Return (x, y) of the center of cell containing provided text 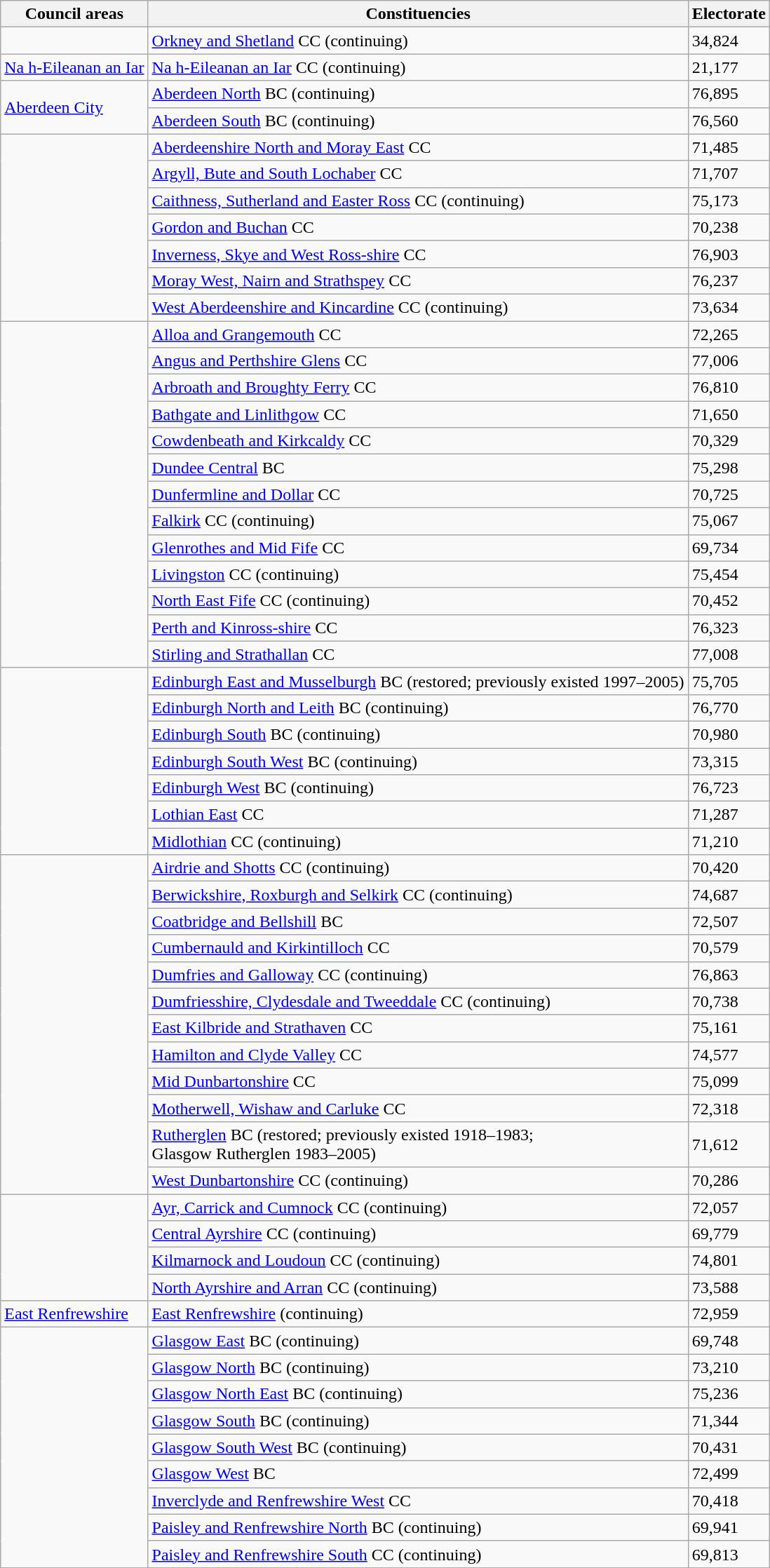
75,067 (729, 521)
77,006 (729, 361)
Aberdeen North BC (continuing) (418, 94)
74,687 (729, 895)
Dunfermline and Dollar CC (418, 494)
Aberdeenshire North and Moray East CC (418, 147)
75,298 (729, 468)
Kilmarnock and Loudoun CC (continuing) (418, 1261)
Na h-Eileanan an Iar CC (continuing) (418, 67)
71,612 (729, 1144)
75,099 (729, 1081)
69,734 (729, 548)
69,941 (729, 1527)
72,318 (729, 1108)
Midlothian CC (continuing) (418, 842)
77,008 (729, 654)
Berwickshire, Roxburgh and Selkirk CC (continuing) (418, 895)
Glasgow South BC (continuing) (418, 1421)
70,286 (729, 1180)
North East Fife CC (continuing) (418, 601)
Mid Dunbartonshire CC (418, 1081)
69,748 (729, 1341)
Glenrothes and Mid Fife CC (418, 548)
Edinburgh East and Musselburgh BC (restored; previously existed 1997–2005) (418, 681)
East Kilbride and Strathaven CC (418, 1028)
West Aberdeenshire and Kincardine CC (continuing) (418, 307)
West Dunbartonshire CC (continuing) (418, 1180)
Dumfries and Galloway CC (continuing) (418, 975)
70,418 (729, 1501)
Argyll, Bute and South Lochaber CC (418, 174)
Glasgow East BC (continuing) (418, 1341)
East Renfrewshire (continuing) (418, 1314)
76,237 (729, 281)
76,810 (729, 388)
73,210 (729, 1367)
Gordon and Buchan CC (418, 227)
Council areas (74, 14)
71,287 (729, 815)
Inverclyde and Renfrewshire West CC (418, 1501)
73,588 (729, 1287)
70,980 (729, 734)
70,725 (729, 494)
Stirling and Strathallan CC (418, 654)
Falkirk CC (continuing) (418, 521)
76,723 (729, 788)
Dundee Central BC (418, 468)
Angus and Perthshire Glens CC (418, 361)
70,452 (729, 601)
Aberdeen South BC (continuing) (418, 121)
Motherwell, Wishaw and Carluke CC (418, 1108)
Lothian East CC (418, 815)
72,959 (729, 1314)
76,863 (729, 975)
Alloa and Grangemouth CC (418, 334)
Moray West, Nairn and Strathspey CC (418, 281)
72,507 (729, 921)
Glasgow South West BC (continuing) (418, 1447)
70,431 (729, 1447)
Edinburgh South BC (continuing) (418, 734)
71,485 (729, 147)
Constituencies (418, 14)
75,161 (729, 1028)
Electorate (729, 14)
70,238 (729, 227)
Ayr, Carrick and Cumnock CC (continuing) (418, 1207)
Hamilton and Clyde Valley CC (418, 1055)
74,577 (729, 1055)
76,895 (729, 94)
70,738 (729, 1001)
71,210 (729, 842)
Central Ayrshire CC (continuing) (418, 1234)
72,265 (729, 334)
Na h-Eileanan an Iar (74, 67)
76,770 (729, 708)
70,420 (729, 868)
Cumbernauld and Kirkintilloch CC (418, 948)
Bathgate and Linlithgow CC (418, 414)
70,579 (729, 948)
Coatbridge and Bellshill BC (418, 921)
76,323 (729, 628)
Edinburgh South West BC (continuing) (418, 761)
72,499 (729, 1474)
71,650 (729, 414)
Rutherglen BC (restored; previously existed 1918–1983;Glasgow Rutherglen 1983–2005) (418, 1144)
75,705 (729, 681)
Paisley and Renfrewshire North BC (continuing) (418, 1527)
Glasgow North BC (continuing) (418, 1367)
76,560 (729, 121)
Glasgow North East BC (continuing) (418, 1394)
71,707 (729, 174)
70,329 (729, 441)
73,315 (729, 761)
74,801 (729, 1261)
75,454 (729, 574)
Perth and Kinross-shire CC (418, 628)
34,824 (729, 41)
North Ayrshire and Arran CC (continuing) (418, 1287)
Dumfriesshire, Clydesdale and Tweeddale CC (continuing) (418, 1001)
73,634 (729, 307)
72,057 (729, 1207)
Edinburgh West BC (continuing) (418, 788)
Arbroath and Broughty Ferry CC (418, 388)
Inverness, Skye and West Ross-shire CC (418, 254)
75,173 (729, 201)
Edinburgh North and Leith BC (continuing) (418, 708)
Caithness, Sutherland and Easter Ross CC (continuing) (418, 201)
Livingston CC (continuing) (418, 574)
East Renfrewshire (74, 1314)
21,177 (729, 67)
76,903 (729, 254)
Glasgow West BC (418, 1474)
Orkney and Shetland CC (continuing) (418, 41)
69,779 (729, 1234)
Airdrie and Shotts CC (continuing) (418, 868)
Aberdeen City (74, 107)
71,344 (729, 1421)
69,813 (729, 1554)
75,236 (729, 1394)
Paisley and Renfrewshire South CC (continuing) (418, 1554)
Cowdenbeath and Kirkcaldy CC (418, 441)
